From the cell containing the given text, extract its center point as (x, y) coordinate. 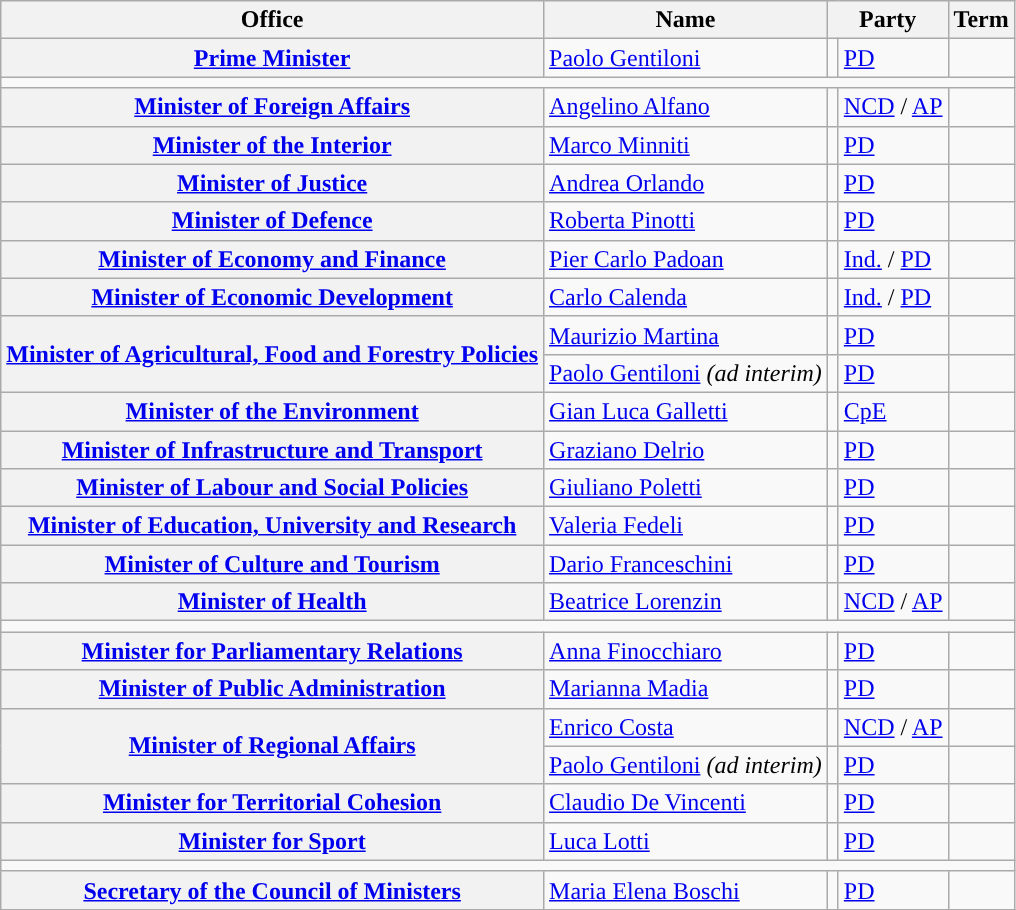
Office (272, 20)
Valeria Fedeli (686, 526)
Claudio De Vincenti (686, 803)
Party (888, 20)
Angelino Alfano (686, 107)
Minister of Public Administration (272, 689)
CpE (893, 411)
Minister of the Environment (272, 411)
Dario Franceschini (686, 564)
Giuliano Poletti (686, 488)
Maria Elena Boschi (686, 890)
Enrico Costa (686, 727)
Minister for Sport (272, 841)
Graziano Delrio (686, 449)
Name (686, 20)
Minister of Defence (272, 221)
Minister of Agricultural, Food and Forestry Policies (272, 354)
Carlo Calenda (686, 297)
Marianna Madia (686, 689)
Minister of Infrastructure and Transport (272, 449)
Roberta Pinotti (686, 221)
Minister of Economic Development (272, 297)
Paolo Gentiloni (686, 58)
Beatrice Lorenzin (686, 602)
Gian Luca Galletti (686, 411)
Minister of Culture and Tourism (272, 564)
Minister of Education, University and Research (272, 526)
Secretary of the Council of Ministers (272, 890)
Minister of Regional Affairs (272, 746)
Pier Carlo Padoan (686, 259)
Marco Minniti (686, 145)
Minister of Foreign Affairs (272, 107)
Term (981, 20)
Prime Minister (272, 58)
Minister of Justice (272, 183)
Minister for Territorial Cohesion (272, 803)
Minister of Health (272, 602)
Minister of Economy and Finance (272, 259)
Luca Lotti (686, 841)
Maurizio Martina (686, 335)
Minister for Parliamentary Relations (272, 651)
Anna Finocchiaro (686, 651)
Minister of the Interior (272, 145)
Minister of Labour and Social Policies (272, 488)
Andrea Orlando (686, 183)
